Return [X, Y] of the center of cell containing provided text 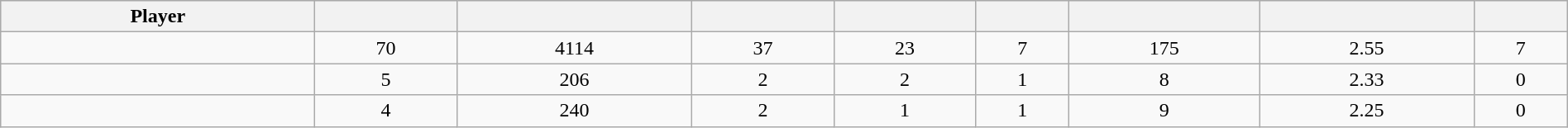
8 [1164, 79]
9 [1164, 111]
23 [905, 48]
206 [574, 79]
4114 [574, 48]
4 [385, 111]
Player [158, 17]
37 [762, 48]
2.55 [1367, 48]
2.25 [1367, 111]
240 [574, 111]
70 [385, 48]
2.33 [1367, 79]
175 [1164, 48]
5 [385, 79]
